Capture the cell that displays the provided text and extract its (x, y) central coordinate. 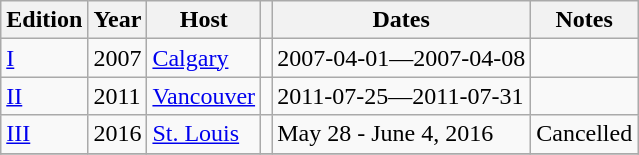
II (44, 96)
2011-07-25—2011-07-31 (402, 96)
III (44, 134)
2011 (118, 96)
Calgary (204, 58)
Cancelled (584, 134)
2007 (118, 58)
Vancouver (204, 96)
St. Louis (204, 134)
May 28 - June 4, 2016 (402, 134)
I (44, 58)
Host (204, 20)
2016 (118, 134)
Dates (402, 20)
Year (118, 20)
Edition (44, 20)
Notes (584, 20)
2007-04-01—2007-04-08 (402, 58)
